Pinpoint the cell where the given text exists, returning its [x, y] midpoint coordinate. 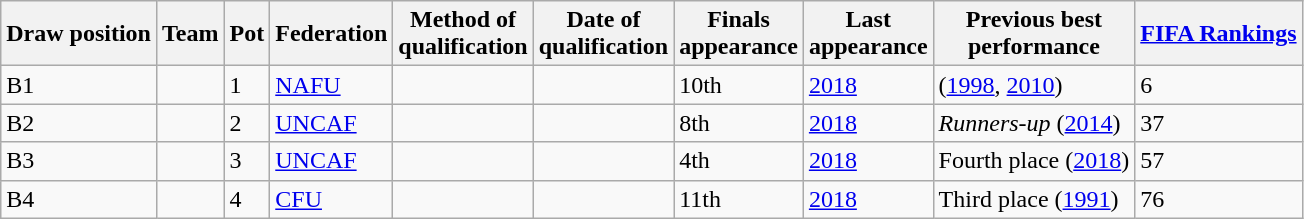
76 [1218, 199]
B1 [79, 85]
(1998, 2010) [1034, 85]
Pot [247, 34]
Fourth place (2018) [1034, 161]
57 [1218, 161]
Runners-up (2014) [1034, 123]
FIFA Rankings [1218, 34]
B3 [79, 161]
4 [247, 199]
Finalsappearance [739, 34]
1 [247, 85]
10th [739, 85]
Third place (1991) [1034, 199]
NAFU [332, 85]
CFU [332, 199]
Federation [332, 34]
2 [247, 123]
Lastappearance [868, 34]
Draw position [79, 34]
37 [1218, 123]
B2 [79, 123]
Date ofqualification [603, 34]
Previous bestperformance [1034, 34]
6 [1218, 85]
3 [247, 161]
8th [739, 123]
11th [739, 199]
Team [190, 34]
Method ofqualification [463, 34]
4th [739, 161]
B4 [79, 199]
